Search for the cell housing the specified text and yield its (X, Y) center coordinate. 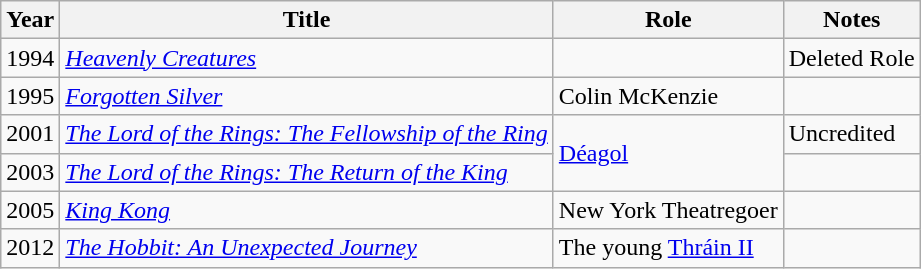
Colin McKenzie (668, 96)
2012 (30, 248)
Forgotten Silver (307, 96)
The Hobbit: An Unexpected Journey (307, 248)
New York Theatregoer (668, 210)
2005 (30, 210)
Role (668, 20)
Notes (852, 20)
Heavenly Creatures (307, 58)
The Lord of the Rings: The Return of the King (307, 172)
2003 (30, 172)
2001 (30, 134)
The young Thráin II (668, 248)
Title (307, 20)
Deleted Role (852, 58)
1994 (30, 58)
The Lord of the Rings: The Fellowship of the Ring (307, 134)
Year (30, 20)
1995 (30, 96)
Uncredited (852, 134)
King Kong (307, 210)
Déagol (668, 153)
